Detect which cell encompasses the target text, then output its (X, Y) center coordinate. 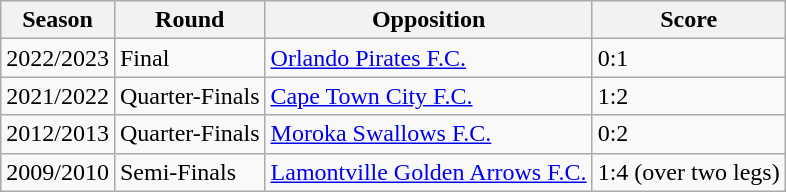
Round (190, 20)
Orlando Pirates F.C. (428, 58)
Opposition (428, 20)
Final (190, 58)
1:4 (over two legs) (688, 172)
2021/2022 (58, 96)
1:2 (688, 96)
Lamontville Golden Arrows F.C. (428, 172)
Semi-Finals (190, 172)
2022/2023 (58, 58)
2012/2013 (58, 134)
0:2 (688, 134)
Moroka Swallows F.C. (428, 134)
Score (688, 20)
Season (58, 20)
0:1 (688, 58)
Cape Town City F.C. (428, 96)
2009/2010 (58, 172)
